For the text-containing cell, return its midpoint in (x, y) coordinate format. 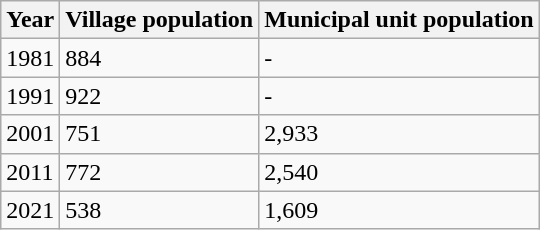
538 (160, 210)
772 (160, 172)
2,540 (399, 172)
Year (30, 20)
Municipal unit population (399, 20)
2001 (30, 134)
1,609 (399, 210)
884 (160, 58)
751 (160, 134)
2,933 (399, 134)
922 (160, 96)
2021 (30, 210)
1991 (30, 96)
2011 (30, 172)
1981 (30, 58)
Village population (160, 20)
